Search for the cell housing the specified text and yield its (X, Y) center coordinate. 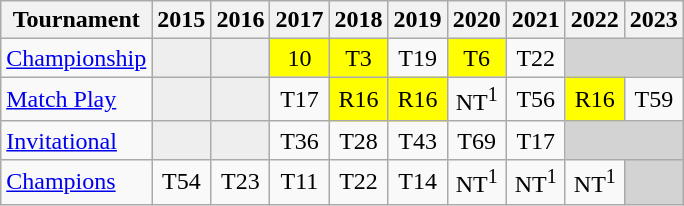
Champions (76, 182)
2022 (594, 20)
Invitational (76, 140)
T19 (418, 58)
Tournament (76, 20)
T36 (300, 140)
2016 (240, 20)
2021 (536, 20)
T11 (300, 182)
2023 (654, 20)
2020 (476, 20)
T59 (654, 100)
T28 (358, 140)
T69 (476, 140)
10 (300, 58)
T23 (240, 182)
T6 (476, 58)
T54 (182, 182)
2018 (358, 20)
T56 (536, 100)
2017 (300, 20)
T14 (418, 182)
Championship (76, 58)
2019 (418, 20)
Match Play (76, 100)
T43 (418, 140)
2015 (182, 20)
T3 (358, 58)
